Scan for the cell matching the given text and deliver its [X, Y] coordinate at center. 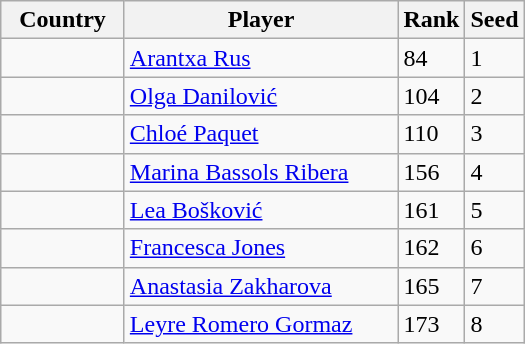
156 [432, 172]
Marina Bassols Ribera [261, 172]
4 [494, 172]
Rank [432, 20]
Chloé Paquet [261, 134]
8 [494, 324]
7 [494, 286]
Lea Bošković [261, 210]
6 [494, 248]
104 [432, 96]
3 [494, 134]
173 [432, 324]
Arantxa Rus [261, 58]
110 [432, 134]
Olga Danilović [261, 96]
Anastasia Zakharova [261, 286]
5 [494, 210]
Leyre Romero Gormaz [261, 324]
162 [432, 248]
1 [494, 58]
165 [432, 286]
161 [432, 210]
Seed [494, 20]
Country [63, 20]
2 [494, 96]
84 [432, 58]
Player [261, 20]
Francesca Jones [261, 248]
